Capture the cell that displays the provided text and extract its (X, Y) central coordinate. 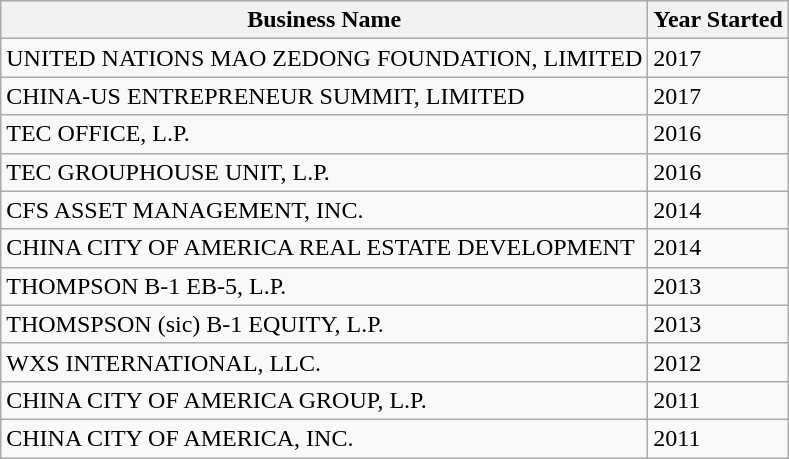
WXS INTERNATIONAL, LLC. (324, 362)
2012 (718, 362)
CFS ASSET MANAGEMENT, INC. (324, 210)
CHINA CITY OF AMERICA GROUP, L.P. (324, 400)
TEC OFFICE, L.P. (324, 134)
THOMSPSON (sic) B-1 EQUITY, L.P. (324, 324)
UNITED NATIONS MAO ZEDONG FOUNDATION, LIMITED (324, 58)
THOMPSON B-1 EB-5, L.P. (324, 286)
CHINA CITY OF AMERICA REAL ESTATE DEVELOPMENT (324, 248)
CHINA-US ENTREPRENEUR SUMMIT, LIMITED (324, 96)
Year Started (718, 20)
Business Name (324, 20)
TEC GROUPHOUSE UNIT, L.P. (324, 172)
CHINA CITY OF AMERICA, INC. (324, 438)
